Determine the [X, Y] coordinate at the center of the cell enclosing the given text.  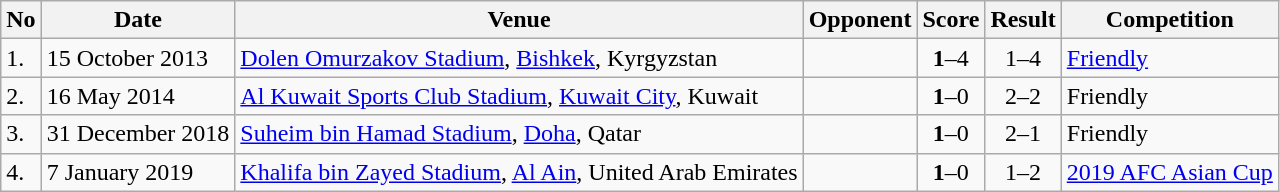
16 May 2014 [138, 96]
1. [21, 58]
4. [21, 172]
No [21, 20]
Venue [519, 20]
Suheim bin Hamad Stadium, Doha, Qatar [519, 134]
2–2 [1023, 96]
Dolen Omurzakov Stadium, Bishkek, Kyrgyzstan [519, 58]
Score [951, 20]
2019 AFC Asian Cup [1170, 172]
7 January 2019 [138, 172]
Opponent [860, 20]
3. [21, 134]
Result [1023, 20]
Al Kuwait Sports Club Stadium, Kuwait City, Kuwait [519, 96]
Competition [1170, 20]
Date [138, 20]
15 October 2013 [138, 58]
31 December 2018 [138, 134]
Khalifa bin Zayed Stadium, Al Ain, United Arab Emirates [519, 172]
2. [21, 96]
1–2 [1023, 172]
2–1 [1023, 134]
